Provide the [x, y] coordinate of the cell's center where the given text is located.  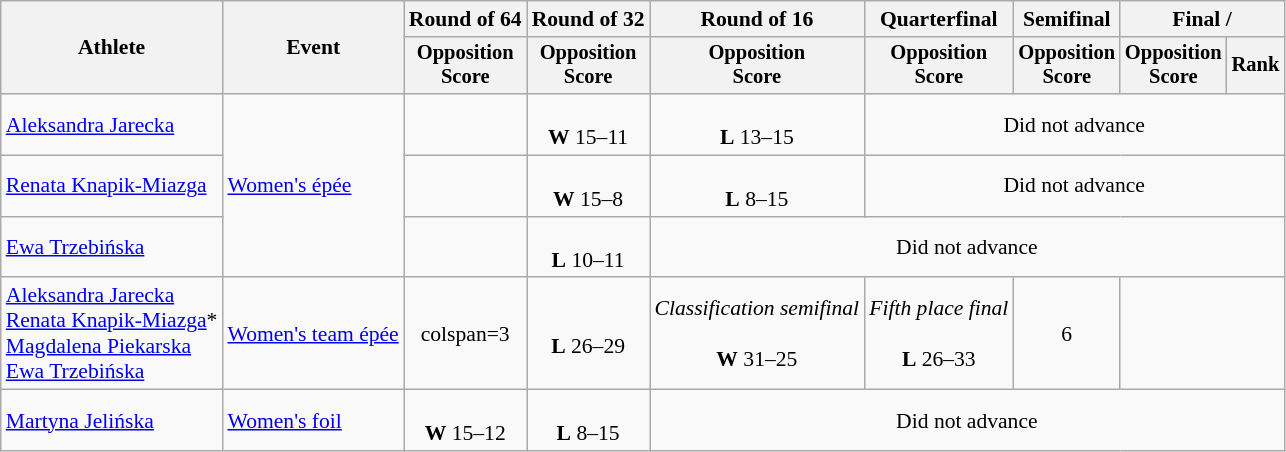
Women's épée [312, 186]
Round of 64 [466, 19]
W 15–11 [588, 124]
Final / [1202, 19]
L 26–29 [588, 334]
Classification semifinalW 31–25 [758, 334]
L 13–15 [758, 124]
Ewa Trzebińska [112, 248]
Women's team épée [312, 334]
Aleksandra JareckaRenata Knapik-Miazga*Magdalena PiekarskaEwa Trzebińska [112, 334]
W 15–8 [588, 186]
Semifinal [1066, 19]
Renata Knapik-Miazga [112, 186]
Event [312, 48]
Women's foil [312, 420]
Aleksandra Jarecka [112, 124]
Fifth place finalL 26–33 [938, 334]
Round of 32 [588, 19]
Rank [1256, 66]
6 [1066, 334]
W 15–12 [466, 420]
colspan=3 [466, 334]
Martyna Jelińska [112, 420]
Round of 16 [758, 19]
L 10–11 [588, 248]
Quarterfinal [938, 19]
Athlete [112, 48]
